Scan for the cell matching the given text and deliver its [x, y] coordinate at center. 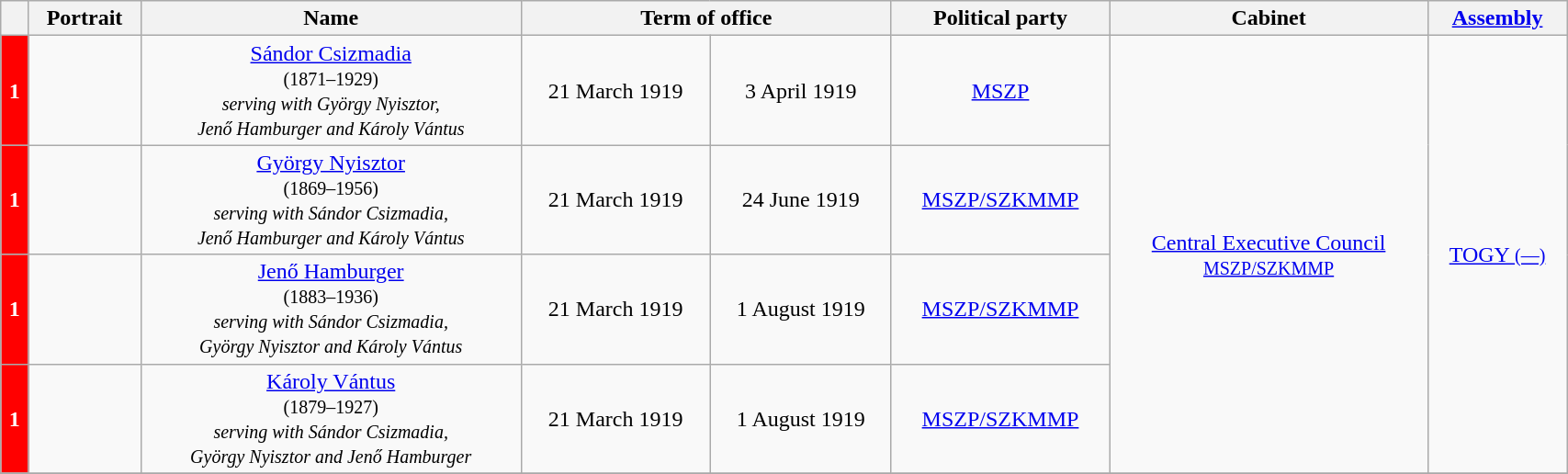
Károly Vántus(1879–1927)serving with Sándor Csizmadia,György Nyisztor and Jenő Hamburger [331, 419]
Jenő Hamburger(1883–1936)serving with Sándor Csizmadia,György Nyisztor and Károly Vántus [331, 309]
György Nyisztor(1869–1956)serving with Sándor Csizmadia,Jenő Hamburger and Károly Vántus [331, 200]
Term of office [705, 18]
MSZP [999, 90]
Assembly [1497, 18]
TOGY (—) [1497, 254]
Sándor Csizmadia(1871–1929)serving with György Nyisztor,Jenő Hamburger and Károly Vántus [331, 90]
Portrait [85, 18]
Name [331, 18]
24 June 1919 [801, 200]
Central Executive CouncilMSZP/SZKMMP [1269, 254]
Political party [999, 18]
Cabinet [1269, 18]
3 April 1919 [801, 90]
